Pinpoint the cell where the given text exists, returning its [X, Y] midpoint coordinate. 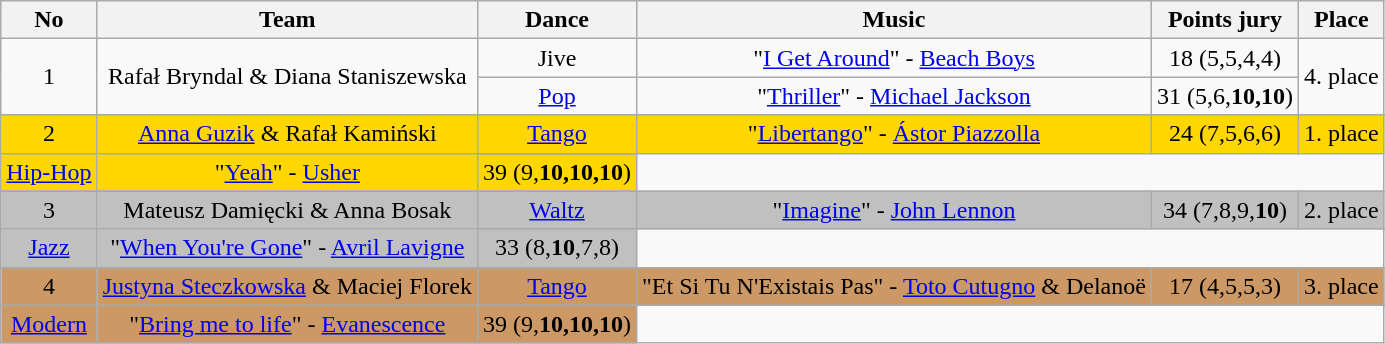
34 (7,8,9,10) [1224, 210]
24 (7,5,6,6) [1224, 134]
Justyna Steczkowska & Maciej Florek [287, 286]
3 [49, 210]
"Libertango" - Ástor Piazzolla [894, 134]
"Et Si Tu N'Existais Pas" - Toto Cutugno & Delanoë [894, 286]
Pop [556, 96]
Mateusz Damięcki & Anna Bosak [287, 210]
Hip-Hop [49, 172]
"When You're Gone" - Avril Lavigne [287, 248]
Anna Guzik & Rafał Kamiński [287, 134]
Music [894, 20]
"Bring me to life" - Evanescence [287, 324]
Jazz [49, 248]
18 (5,5,4,4) [1224, 58]
No [49, 20]
33 (8,10,7,8) [556, 248]
"I Get Around" - Beach Boys [894, 58]
Jive [556, 58]
3. place [1341, 286]
1 [49, 77]
Team [287, 20]
2. place [1341, 210]
Rafał Bryndal & Diana Staniszewska [287, 77]
Waltz [556, 210]
17 (4,5,5,3) [1224, 286]
"Imagine" - John Lennon [894, 210]
"Yeah" - Usher [287, 172]
4 [49, 286]
Points jury [1224, 20]
2 [49, 134]
31 (5,6,10,10) [1224, 96]
1. place [1341, 134]
"Thriller" - Michael Jackson [894, 96]
Place [1341, 20]
4. place [1341, 77]
Modern [49, 324]
Dance [556, 20]
